Scan for the cell matching the given text and deliver its (X, Y) coordinate at center. 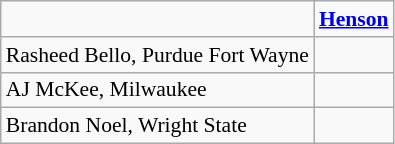
Henson (354, 19)
Rasheed Bello, Purdue Fort Wayne (158, 55)
AJ McKee, Milwaukee (158, 90)
Brandon Noel, Wright State (158, 126)
